Provide the [X, Y] coordinate of the cell's center where the given text is located.  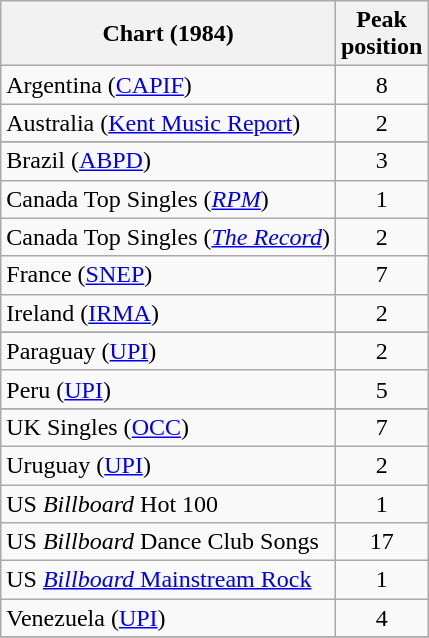
Argentina (CAPIF) [168, 85]
US Billboard Hot 100 [168, 503]
Ireland (IRMA) [168, 313]
UK Singles (OCC) [168, 427]
US Billboard Dance Club Songs [168, 542]
8 [381, 85]
Peru (UPI) [168, 389]
5 [381, 389]
Uruguay (UPI) [168, 465]
France (SNEP) [168, 275]
Australia (Kent Music Report) [168, 123]
17 [381, 542]
Venezuela (UPI) [168, 618]
US Billboard Mainstream Rock [168, 580]
3 [381, 161]
Paraguay (UPI) [168, 351]
Peakposition [381, 34]
Chart (1984) [168, 34]
4 [381, 618]
Canada Top Singles (RPM) [168, 199]
Brazil (ABPD) [168, 161]
Canada Top Singles (The Record) [168, 237]
